Locate the cell with the specified text and output its (X, Y) center coordinate. 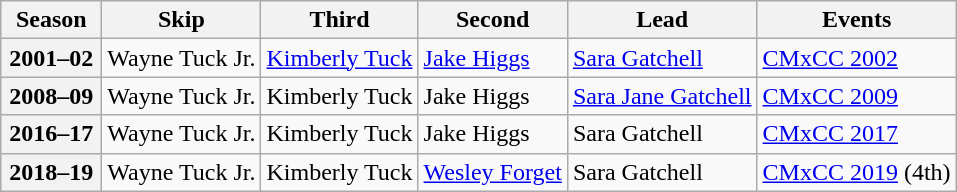
2018–19 (52, 172)
2008–09 (52, 96)
Skip (182, 20)
Wesley Forget (492, 172)
2001–02 (52, 58)
Lead (662, 20)
Third (340, 20)
2016–17 (52, 134)
Events (856, 20)
CMxCC 2009 (856, 96)
CMxCC 2002 (856, 58)
Second (492, 20)
Sara Jane Gatchell (662, 96)
CMxCC 2017 (856, 134)
Season (52, 20)
CMxCC 2019 (4th) (856, 172)
